Output the (X, Y) coordinate of the center of the cell containing the given text.  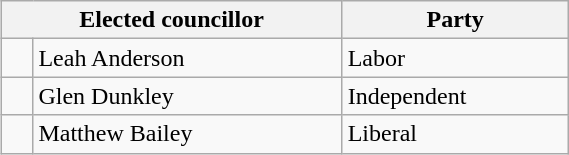
Party (455, 20)
Liberal (455, 134)
Leah Anderson (188, 58)
Glen Dunkley (188, 96)
Independent (455, 96)
Labor (455, 58)
Elected councillor (172, 20)
Matthew Bailey (188, 134)
